Output the [X, Y] coordinate of the center of the cell containing the given text.  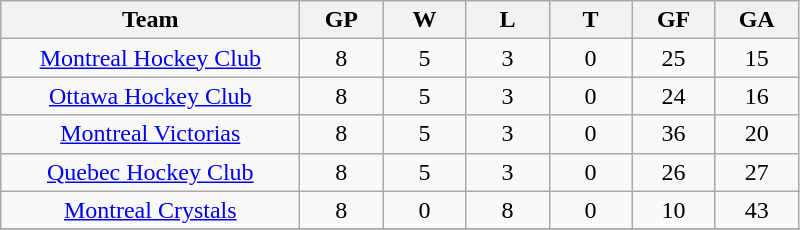
L [508, 20]
GA [756, 20]
Quebec Hockey Club [150, 172]
Team [150, 20]
T [590, 20]
16 [756, 96]
Montreal Hockey Club [150, 58]
W [424, 20]
43 [756, 210]
GF [674, 20]
Montreal Crystals [150, 210]
GP [342, 20]
20 [756, 134]
25 [674, 58]
27 [756, 172]
36 [674, 134]
15 [756, 58]
10 [674, 210]
Montreal Victorias [150, 134]
24 [674, 96]
26 [674, 172]
Ottawa Hockey Club [150, 96]
